Find where the given text appears and provide that cell's center as [X, Y] coordinate. 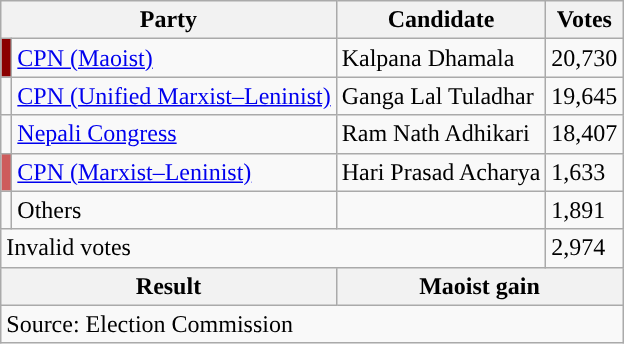
Others [174, 210]
2,974 [584, 248]
Nepali Congress [174, 134]
Invalid votes [274, 248]
CPN (Maoist) [174, 58]
CPN (Marxist–Leninist) [174, 172]
Votes [584, 20]
Kalpana Dhamala [441, 58]
Source: Election Commission [312, 324]
Party [168, 20]
19,645 [584, 96]
1,633 [584, 172]
Ganga Lal Tuladhar [441, 96]
Hari Prasad Acharya [441, 172]
18,407 [584, 134]
Result [168, 286]
CPN (Unified Marxist–Leninist) [174, 96]
Ram Nath Adhikari [441, 134]
20,730 [584, 58]
1,891 [584, 210]
Candidate [441, 20]
Maoist gain [480, 286]
